Identify which cell holds the provided text, then report its [X, Y] central coordinate. 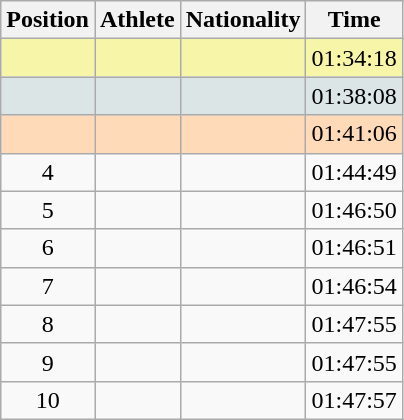
Nationality [243, 20]
Athlete [137, 20]
01:47:57 [354, 400]
5 [48, 210]
01:41:06 [354, 134]
01:46:54 [354, 286]
9 [48, 362]
01:44:49 [354, 172]
7 [48, 286]
01:46:50 [354, 210]
4 [48, 172]
Position [48, 20]
Time [354, 20]
6 [48, 248]
01:38:08 [354, 96]
8 [48, 324]
01:46:51 [354, 248]
10 [48, 400]
01:34:18 [354, 58]
